Scan for the cell matching the given text and deliver its (X, Y) coordinate at center. 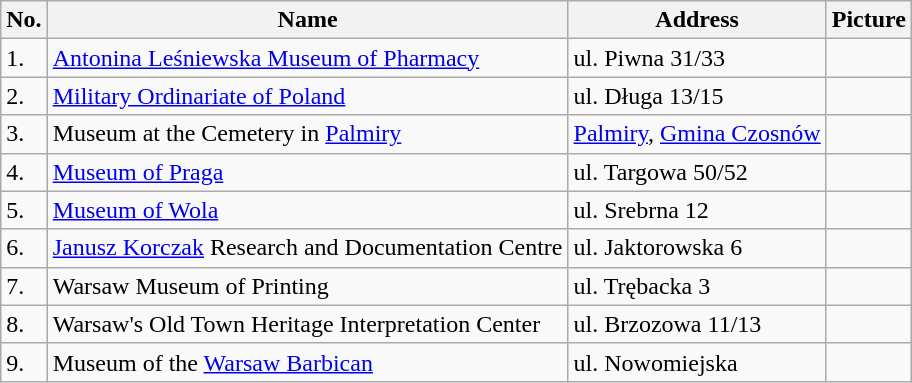
Museum of Praga (308, 172)
No. (24, 20)
Name (308, 20)
ul. Piwna 31/33 (697, 58)
8. (24, 324)
Military Ordinariate of Poland (308, 96)
ul. Nowomiejska (697, 362)
Museum of Wola (308, 210)
4. (24, 172)
Museum at the Cemetery in Palmiry (308, 134)
Picture (868, 20)
ul. Trębacka 3 (697, 286)
ul. Srebrna 12 (697, 210)
ul. Brzozowa 11/13 (697, 324)
9. (24, 362)
ul. Jaktorowska 6 (697, 248)
Warsaw's Old Town Heritage Interpretation Center (308, 324)
Palmiry, Gmina Czosnów (697, 134)
Warsaw Museum of Printing (308, 286)
1. (24, 58)
Museum of the Warsaw Barbican (308, 362)
Address (697, 20)
Janusz Korczak Research and Documentation Centre (308, 248)
6. (24, 248)
7. (24, 286)
ul. Targowa 50/52 (697, 172)
5. (24, 210)
3. (24, 134)
ul. Długa 13/15 (697, 96)
Antonina Leśniewska Museum of Pharmacy (308, 58)
2. (24, 96)
